Return [x, y] of the center of cell containing provided text 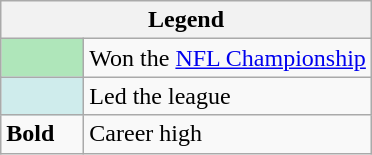
Career high [228, 134]
Won the NFL Championship [228, 58]
Bold [42, 134]
Legend [186, 20]
Led the league [228, 96]
